Locate the cell with the specified text and output its (x, y) center coordinate. 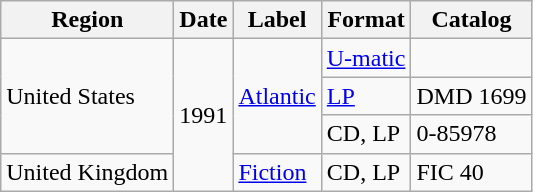
Catalog (472, 20)
LP (366, 96)
United States (88, 96)
Fiction (277, 172)
DMD 1699 (472, 96)
U-matic (366, 58)
Region (88, 20)
Atlantic (277, 96)
Date (204, 20)
1991 (204, 115)
Format (366, 20)
0-85978 (472, 134)
FIC 40 (472, 172)
United Kingdom (88, 172)
Label (277, 20)
